Detect which cell encompasses the target text, then output its [X, Y] center coordinate. 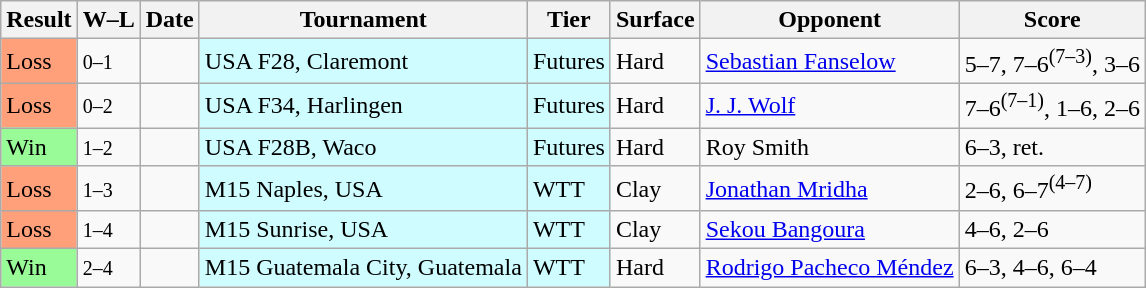
4–6, 2–6 [1052, 230]
Tournament [363, 20]
Result [39, 20]
Score [1052, 20]
2–4 [108, 268]
M15 Guatemala City, Guatemala [363, 268]
Roy Smith [830, 147]
M15 Sunrise, USA [363, 230]
1–4 [108, 230]
Opponent [830, 20]
M15 Naples, USA [363, 188]
6–3, ret. [1052, 147]
5–7, 7–6(7–3), 3–6 [1052, 62]
Date [170, 20]
Rodrigo Pacheco Méndez [830, 268]
2–6, 6–7(4–7) [1052, 188]
0–2 [108, 106]
W–L [108, 20]
0–1 [108, 62]
Jonathan Mridha [830, 188]
6–3, 4–6, 6–4 [1052, 268]
J. J. Wolf [830, 106]
USA F34, Harlingen [363, 106]
7–6(7–1), 1–6, 2–6 [1052, 106]
Sekou Bangoura [830, 230]
1–2 [108, 147]
Sebastian Fanselow [830, 62]
USA F28B, Waco [363, 147]
USA F28, Claremont [363, 62]
Surface [655, 20]
1–3 [108, 188]
Tier [568, 20]
